Return the (x, y) coordinate for the center point of the cell that contains the specified text.  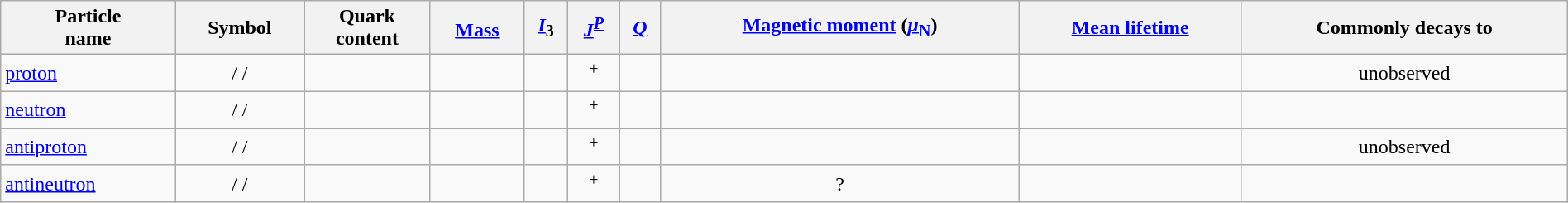
? (840, 184)
antiproton (88, 147)
Particle name (88, 28)
Mean lifetime (1130, 28)
JP (594, 28)
Quark content (367, 28)
Mass (476, 28)
neutron (88, 109)
I3 (546, 28)
Q (640, 28)
Symbol (240, 28)
Magnetic moment (μN) (840, 28)
antineutron (88, 184)
proton (88, 73)
Commonly decays to (1404, 28)
